Scan for the cell matching the given text and deliver its [x, y] coordinate at center. 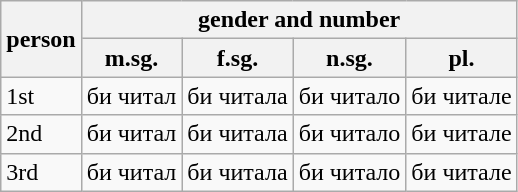
pl. [462, 58]
gender and number [299, 20]
person [41, 39]
f.sg. [238, 58]
2nd [41, 134]
1st [41, 96]
3rd [41, 172]
m.sg. [132, 58]
n.sg. [350, 58]
